Scan for the cell matching the given text and deliver its [X, Y] coordinate at center. 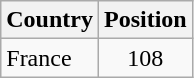
Position [145, 20]
Country [50, 20]
108 [145, 58]
France [50, 58]
